Scan for the cell matching the given text and deliver its (x, y) coordinate at center. 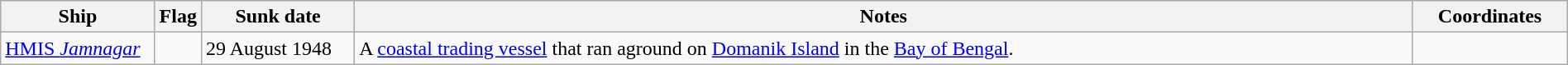
29 August 1948 (278, 48)
Ship (78, 17)
Notes (883, 17)
Coordinates (1490, 17)
Flag (178, 17)
Sunk date (278, 17)
A coastal trading vessel that ran aground on Domanik Island in the Bay of Bengal. (883, 48)
HMIS Jamnagar (78, 48)
